From the cell containing the given text, extract its center point as (x, y) coordinate. 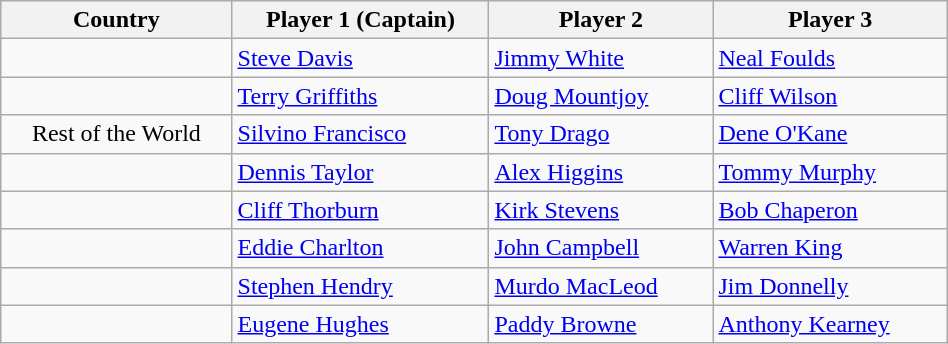
Neal Foulds (830, 58)
John Campbell (601, 248)
Terry Griffiths (360, 96)
Rest of the World (116, 134)
Tommy Murphy (830, 172)
Player 3 (830, 20)
Paddy Browne (601, 324)
Player 1 (Captain) (360, 20)
Alex Higgins (601, 172)
Eugene Hughes (360, 324)
Dene O'Kane (830, 134)
Country (116, 20)
Anthony Kearney (830, 324)
Jimmy White (601, 58)
Tony Drago (601, 134)
Bob Chaperon (830, 210)
Steve Davis (360, 58)
Doug Mountjoy (601, 96)
Player 2 (601, 20)
Eddie Charlton (360, 248)
Stephen Hendry (360, 286)
Jim Donnelly (830, 286)
Kirk Stevens (601, 210)
Cliff Thorburn (360, 210)
Warren King (830, 248)
Cliff Wilson (830, 96)
Murdo MacLeod (601, 286)
Silvino Francisco (360, 134)
Dennis Taylor (360, 172)
